Determine the (X, Y) coordinate at the center of the cell enclosing the given text.  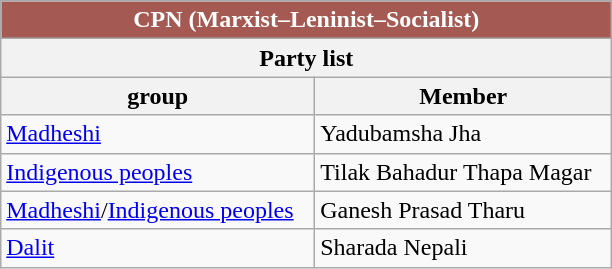
Party list (306, 58)
Tilak Bahadur Thapa Magar (464, 172)
Member (464, 96)
Ganesh Prasad Tharu (464, 210)
Sharada Nepali (464, 248)
Madheshi (158, 134)
Yadubamsha Jha (464, 134)
CPN (Marxist–Leninist–Socialist) (306, 20)
Dalit (158, 248)
Indigenous peoples (158, 172)
Madheshi/Indigenous peoples (158, 210)
group (158, 96)
